Return the [X, Y] coordinate for the center point of the cell that contains the specified text.  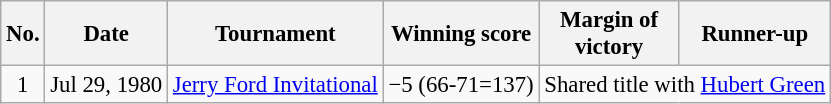
Shared title with Hubert Green [684, 85]
Runner-up [754, 34]
Tournament [276, 34]
Margin ofvictory [609, 34]
−5 (66-71=137) [461, 85]
1 [23, 85]
No. [23, 34]
Date [106, 34]
Jul 29, 1980 [106, 85]
Winning score [461, 34]
Jerry Ford Invitational [276, 85]
